Identify which cell holds the provided text, then report its [X, Y] central coordinate. 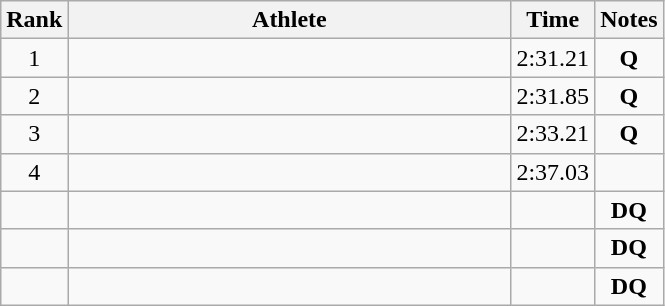
2:37.03 [553, 172]
2:31.21 [553, 58]
4 [34, 172]
3 [34, 134]
Athlete [290, 20]
Rank [34, 20]
1 [34, 58]
2:33.21 [553, 134]
Notes [629, 20]
2:31.85 [553, 96]
2 [34, 96]
Time [553, 20]
